Capture the cell that displays the provided text and extract its [x, y] central coordinate. 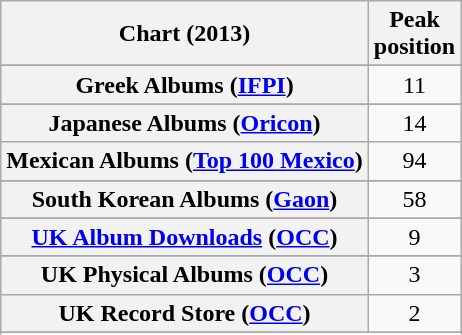
Japanese Albums (Oricon) [185, 123]
UK Record Store (OCC) [185, 313]
Peakposition [414, 34]
South Korean Albums (Gaon) [185, 199]
UK Album Downloads (OCC) [185, 237]
11 [414, 85]
58 [414, 199]
94 [414, 161]
Chart (2013) [185, 34]
3 [414, 275]
Mexican Albums (Top 100 Mexico) [185, 161]
14 [414, 123]
UK Physical Albums (OCC) [185, 275]
9 [414, 237]
2 [414, 313]
Greek Albums (IFPI) [185, 85]
